Capture the cell that displays the provided text and extract its (X, Y) central coordinate. 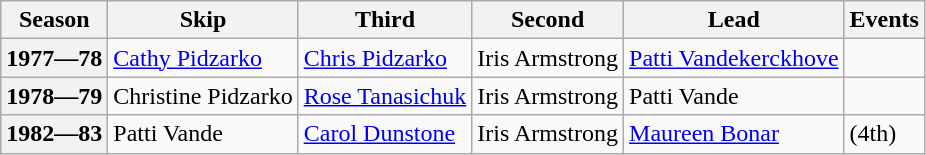
Patti Vandekerckhove (734, 58)
Third (385, 20)
Cathy Pidzarko (203, 58)
Second (548, 20)
Season (54, 20)
1977—78 (54, 58)
Rose Tanasichuk (385, 96)
Events (884, 20)
Lead (734, 20)
Skip (203, 20)
1978—79 (54, 96)
1982—83 (54, 134)
Chris Pidzarko (385, 58)
Christine Pidzarko (203, 96)
Carol Dunstone (385, 134)
(4th) (884, 134)
Maureen Bonar (734, 134)
